Extract the [x, y] coordinate from the center of the cell holding the provided text.  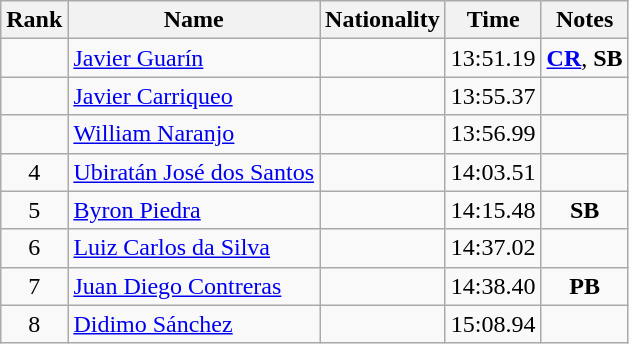
13:51.19 [493, 58]
Name [194, 20]
8 [34, 324]
Javier Guarín [194, 58]
7 [34, 286]
4 [34, 172]
Nationality [383, 20]
5 [34, 210]
PB [584, 286]
Juan Diego Contreras [194, 286]
14:37.02 [493, 248]
Byron Piedra [194, 210]
13:55.37 [493, 96]
14:38.40 [493, 286]
SB [584, 210]
Notes [584, 20]
14:03.51 [493, 172]
Didimo Sánchez [194, 324]
Luiz Carlos da Silva [194, 248]
14:15.48 [493, 210]
Javier Carriqueo [194, 96]
15:08.94 [493, 324]
Time [493, 20]
6 [34, 248]
13:56.99 [493, 134]
Rank [34, 20]
CR, SB [584, 58]
Ubiratán José dos Santos [194, 172]
William Naranjo [194, 134]
